For the text-containing cell, return its midpoint in [x, y] coordinate format. 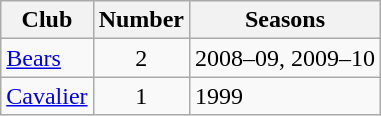
Number [141, 20]
1999 [286, 96]
2008–09, 2009–10 [286, 58]
Club [47, 20]
1 [141, 96]
Bears [47, 58]
2 [141, 58]
Seasons [286, 20]
Cavalier [47, 96]
